Locate the cell with the specified text and output its [X, Y] center coordinate. 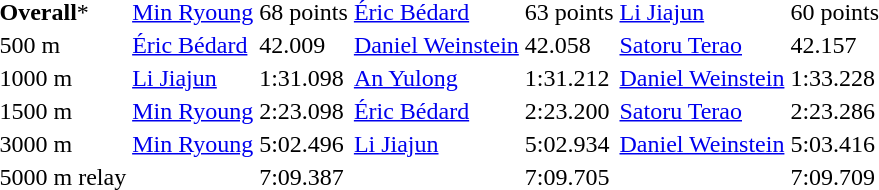
42.058 [569, 45]
42.009 [304, 45]
An Yulong [436, 78]
5:02.934 [569, 144]
2:23.098 [304, 111]
2:23.200 [569, 111]
5:02.496 [304, 144]
1:31.098 [304, 78]
1:31.212 [569, 78]
